Return the (X, Y) coordinate for the center point of the cell that contains the specified text.  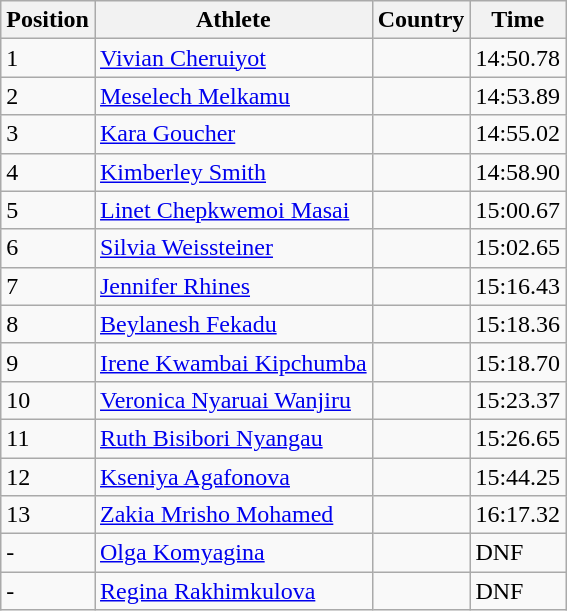
12 (48, 477)
Position (48, 20)
14:53.89 (518, 96)
10 (48, 400)
15:18.70 (518, 362)
15:44.25 (518, 477)
14:58.90 (518, 172)
13 (48, 515)
Kimberley Smith (233, 172)
15:02.65 (518, 248)
Country (421, 20)
4 (48, 172)
15:00.67 (518, 210)
6 (48, 248)
Veronica Nyaruai Wanjiru (233, 400)
14:55.02 (518, 134)
7 (48, 286)
Olga Komyagina (233, 553)
Silvia Weissteiner (233, 248)
11 (48, 438)
15:23.37 (518, 400)
Regina Rakhimkulova (233, 591)
Meselech Melkamu (233, 96)
Beylanesh Fekadu (233, 324)
Vivian Cheruiyot (233, 58)
15:18.36 (518, 324)
8 (48, 324)
16:17.32 (518, 515)
Athlete (233, 20)
9 (48, 362)
Time (518, 20)
Irene Kwambai Kipchumba (233, 362)
3 (48, 134)
Jennifer Rhines (233, 286)
Kseniya Agafonova (233, 477)
Linet Chepkwemoi Masai (233, 210)
Kara Goucher (233, 134)
2 (48, 96)
1 (48, 58)
Ruth Bisibori Nyangau (233, 438)
15:16.43 (518, 286)
5 (48, 210)
14:50.78 (518, 58)
Zakia Mrisho Mohamed (233, 515)
15:26.65 (518, 438)
